Return (X, Y) of the center of cell containing provided text 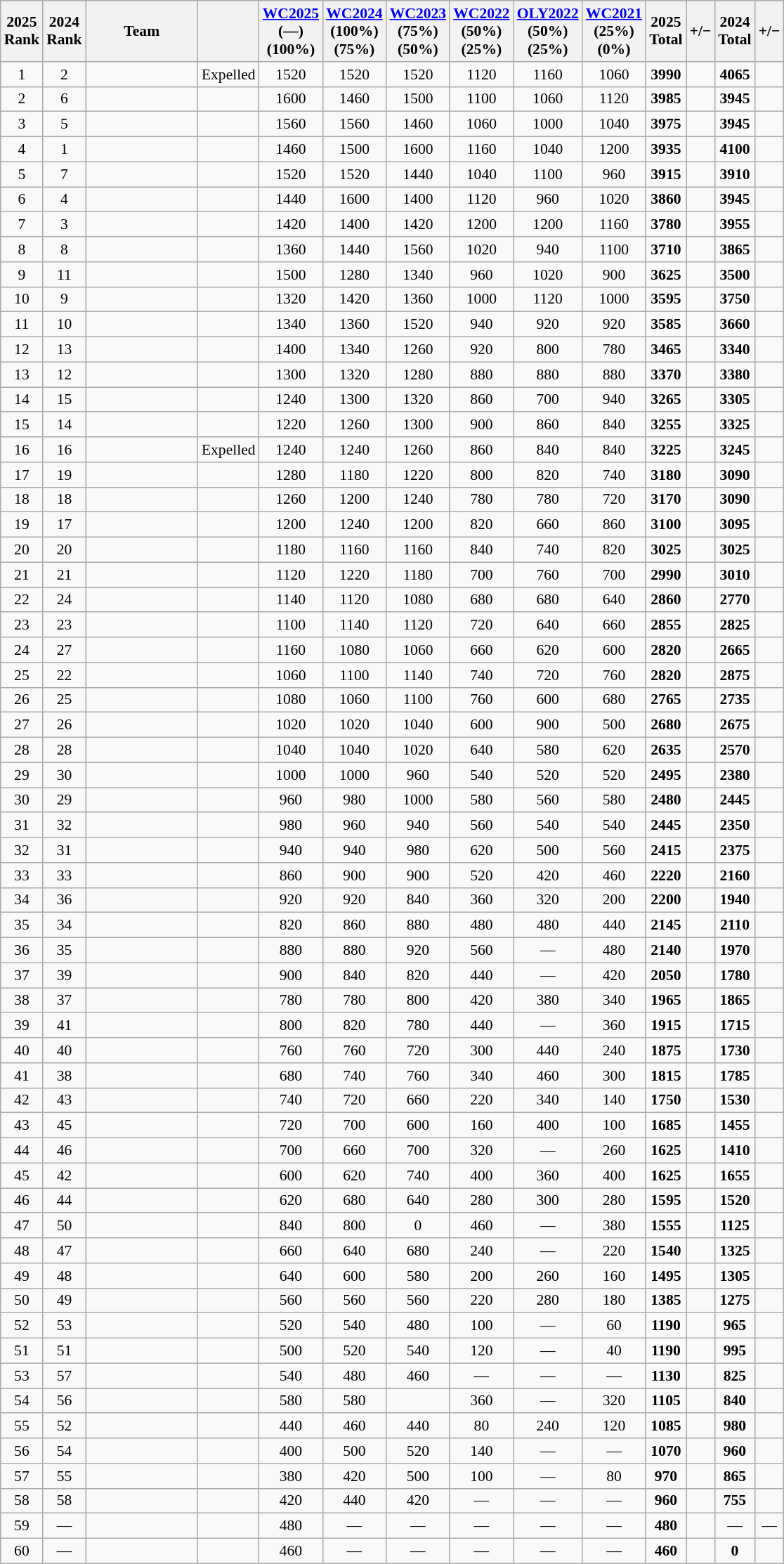
2860 (666, 600)
2675 (735, 725)
1555 (666, 1226)
59 (22, 1526)
1595 (666, 1201)
2024Total (735, 31)
2415 (666, 850)
3750 (735, 299)
995 (735, 1351)
WC2024(100%)(75%) (354, 31)
1325 (735, 1251)
3780 (666, 225)
3985 (666, 99)
2050 (666, 975)
1940 (735, 900)
3265 (666, 400)
3990 (666, 74)
1130 (666, 1376)
3935 (666, 150)
1655 (735, 1175)
2665 (735, 650)
3625 (666, 275)
WC2023(75%)(50%) (418, 31)
1275 (735, 1301)
1970 (735, 951)
1780 (735, 975)
3860 (666, 200)
1540 (666, 1251)
2635 (666, 750)
WC2022(50%)(25%) (481, 31)
3170 (666, 500)
1495 (666, 1276)
1915 (666, 1026)
2855 (666, 625)
2770 (735, 600)
3010 (735, 575)
1785 (735, 1076)
2495 (666, 775)
2570 (735, 750)
3255 (666, 425)
1305 (735, 1276)
3305 (735, 400)
3180 (666, 475)
3955 (735, 225)
OLY2022(50%)(25%) (548, 31)
3225 (666, 450)
3095 (735, 525)
180 (614, 1301)
965 (735, 1326)
2875 (735, 675)
1715 (735, 1026)
1385 (666, 1301)
1685 (666, 1126)
825 (735, 1376)
2375 (735, 850)
1410 (735, 1151)
755 (735, 1501)
2200 (666, 900)
3975 (666, 124)
1070 (666, 1451)
1865 (735, 1001)
3465 (666, 350)
1105 (666, 1401)
2025Rank (22, 31)
3660 (735, 325)
3915 (666, 174)
3380 (735, 374)
3340 (735, 350)
3865 (735, 249)
3245 (735, 450)
WC2025(—)(100%) (291, 31)
3710 (666, 249)
3325 (735, 425)
3585 (666, 325)
3910 (735, 174)
2735 (735, 700)
1730 (735, 1050)
4100 (735, 150)
1455 (735, 1126)
2110 (735, 925)
3500 (735, 275)
1125 (735, 1226)
2024Rank (65, 31)
1750 (666, 1100)
2140 (666, 951)
1815 (666, 1076)
4065 (735, 74)
Team (142, 31)
3100 (666, 525)
2350 (735, 826)
2990 (666, 575)
2220 (666, 875)
1875 (666, 1050)
1085 (666, 1426)
1965 (666, 1001)
2680 (666, 725)
2765 (666, 700)
WC2021(25%)(0%) (614, 31)
2145 (666, 925)
970 (666, 1476)
3595 (666, 299)
2025Total (666, 31)
865 (735, 1476)
2160 (735, 875)
1530 (735, 1100)
2825 (735, 625)
2480 (666, 800)
3370 (666, 374)
2380 (735, 775)
